Capture the cell that displays the provided text and extract its (X, Y) central coordinate. 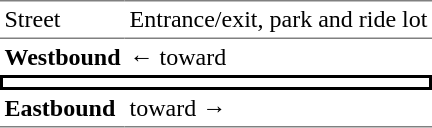
Entrance/exit, park and ride lot (278, 19)
Westbound (62, 57)
← toward (278, 57)
Eastbound (62, 109)
toward → (278, 109)
Street (62, 19)
